Find where the given text appears and provide that cell's center as (x, y) coordinate. 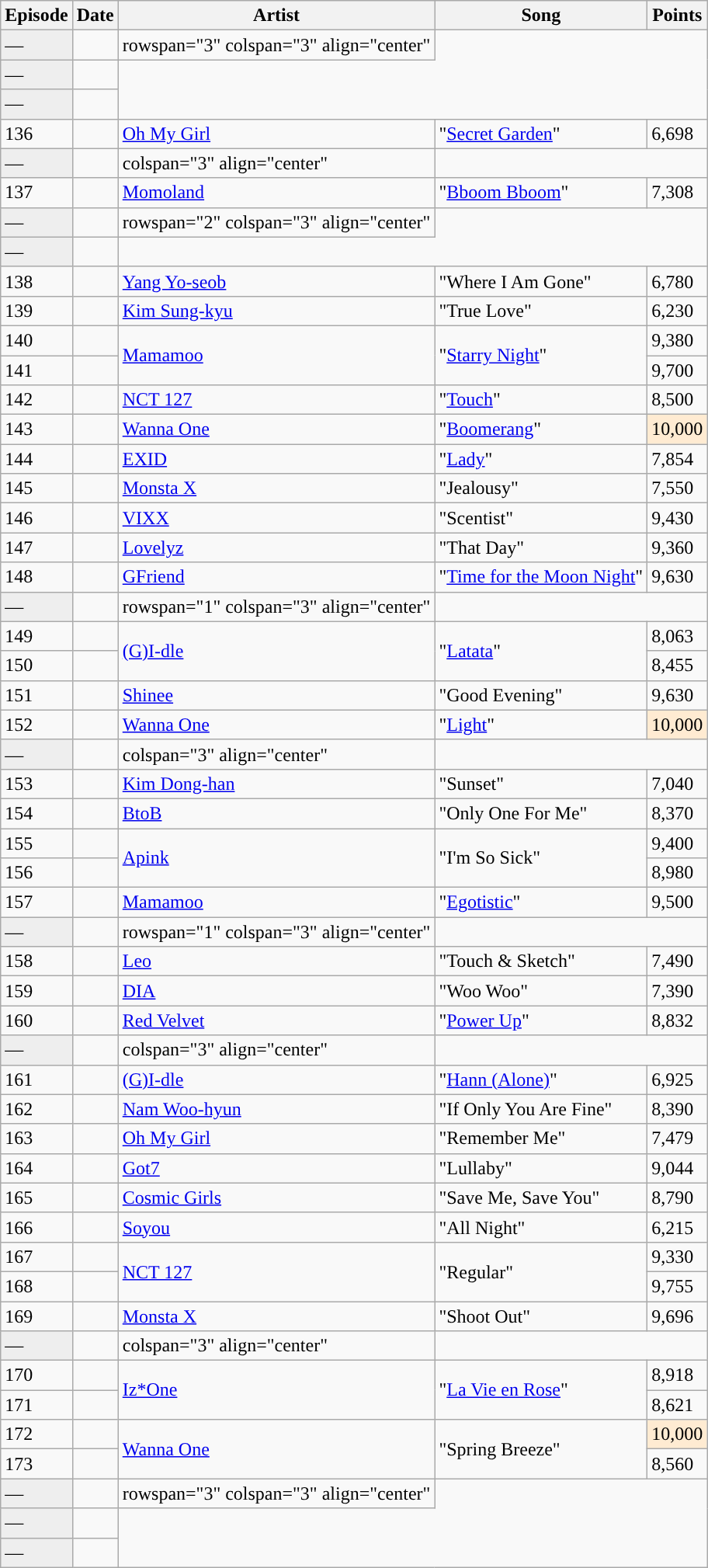
6,780 (677, 281)
146 (36, 518)
160 (36, 1020)
Soyou (276, 1227)
"Hann (Alone)" (541, 1080)
"Jealousy" (541, 488)
171 (36, 1405)
Points (677, 16)
151 (36, 695)
172 (36, 1434)
"Touch" (541, 400)
"Latata" (541, 651)
150 (36, 666)
Artist (276, 16)
"Touch & Sketch" (541, 961)
Kim Sung-kyu (276, 311)
7,854 (677, 459)
Got7 (276, 1168)
9,360 (677, 548)
9,400 (677, 843)
"Egotistic" (541, 902)
Song (541, 16)
9,500 (677, 902)
136 (36, 134)
9,700 (677, 370)
8,918 (677, 1375)
Lovelyz (276, 548)
167 (36, 1257)
"If Only You Are Fine" (541, 1109)
164 (36, 1168)
140 (36, 340)
159 (36, 991)
7,550 (677, 488)
Red Velvet (276, 1020)
"Good Evening" (541, 695)
"I'm So Sick" (541, 857)
173 (36, 1464)
8,980 (677, 873)
Leo (276, 961)
141 (36, 370)
145 (36, 488)
6,925 (677, 1080)
EXID (276, 459)
165 (36, 1198)
rowspan="2" colspan="3" align="center" (276, 222)
Date (95, 16)
"Power Up" (541, 1020)
Nam Woo-hyun (276, 1109)
139 (36, 311)
6,698 (677, 134)
"Remember Me" (541, 1139)
Shinee (276, 695)
152 (36, 725)
"Time for the Moon Night" (541, 577)
156 (36, 873)
8,063 (677, 636)
157 (36, 902)
7,390 (677, 991)
163 (36, 1139)
GFriend (276, 577)
"True Love" (541, 311)
9,696 (677, 1316)
"Starry Night" (541, 355)
Iz*One (276, 1390)
"Shoot Out" (541, 1316)
147 (36, 548)
"Secret Garden" (541, 134)
8,370 (677, 813)
VIXX (276, 518)
"Bboom Bboom" (541, 193)
7,479 (677, 1139)
"Save Me, Save You" (541, 1198)
BtoB (276, 813)
170 (36, 1375)
Kim Dong-han (276, 784)
8,390 (677, 1109)
137 (36, 193)
Episode (36, 16)
169 (36, 1316)
"Boomerang" (541, 429)
9,380 (677, 340)
"La Vie en Rose" (541, 1390)
8,790 (677, 1198)
148 (36, 577)
8,621 (677, 1405)
9,430 (677, 518)
9,044 (677, 1168)
7,490 (677, 961)
9,755 (677, 1286)
Cosmic Girls (276, 1198)
138 (36, 281)
"Regular" (541, 1271)
149 (36, 636)
"That Day" (541, 548)
"Only One For Me" (541, 813)
6,215 (677, 1227)
"Woo Woo" (541, 991)
155 (36, 843)
"All Night" (541, 1227)
142 (36, 400)
Momoland (276, 193)
154 (36, 813)
166 (36, 1227)
143 (36, 429)
8,560 (677, 1464)
7,040 (677, 784)
8,455 (677, 666)
"Light" (541, 725)
9,330 (677, 1257)
DIA (276, 991)
6,230 (677, 311)
Yang Yo-seob (276, 281)
"Where I Am Gone" (541, 281)
7,308 (677, 193)
161 (36, 1080)
8,832 (677, 1020)
"Lullaby" (541, 1168)
168 (36, 1286)
Apink (276, 857)
158 (36, 961)
"Scentist" (541, 518)
"Sunset" (541, 784)
"Lady" (541, 459)
162 (36, 1109)
"Spring Breeze" (541, 1449)
8,500 (677, 400)
144 (36, 459)
153 (36, 784)
